Capture the cell that displays the provided text and extract its [X, Y] central coordinate. 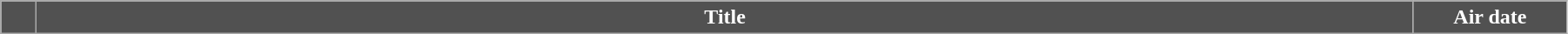
Air date [1490, 17]
Title [726, 17]
